Return [x, y] of the center of cell containing provided text 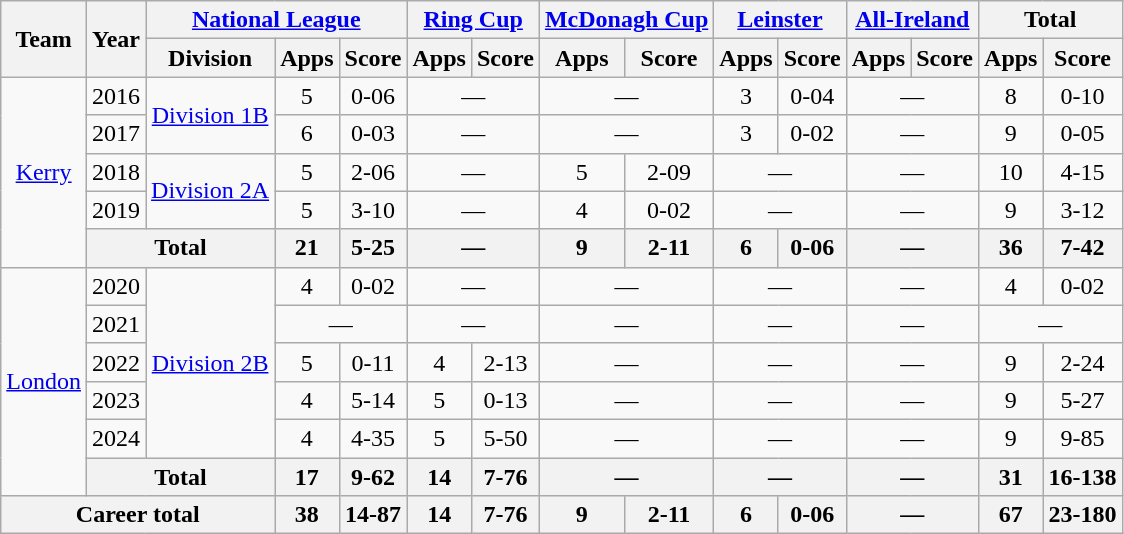
14-87 [373, 515]
2024 [116, 438]
Leinster [780, 20]
All-Ireland [912, 20]
Kerry [44, 172]
2019 [116, 210]
4-15 [1082, 172]
3-12 [1082, 210]
0-05 [1082, 134]
0-13 [505, 400]
McDonagh Cup [626, 20]
31 [1011, 477]
2021 [116, 324]
67 [1011, 515]
5-25 [373, 248]
2018 [116, 172]
5-27 [1082, 400]
8 [1011, 96]
4-35 [373, 438]
3-10 [373, 210]
2-13 [505, 362]
2-09 [669, 172]
10 [1011, 172]
London [44, 381]
2022 [116, 362]
2020 [116, 286]
0-11 [373, 362]
7-42 [1082, 248]
9-62 [373, 477]
36 [1011, 248]
23-180 [1082, 515]
Team [44, 39]
Career total [138, 515]
2-24 [1082, 362]
16-138 [1082, 477]
2-06 [373, 172]
5-50 [505, 438]
5-14 [373, 400]
2016 [116, 96]
0-03 [373, 134]
2017 [116, 134]
2023 [116, 400]
Division 1B [210, 115]
38 [307, 515]
Year [116, 39]
17 [307, 477]
0-04 [812, 96]
National League [276, 20]
Division [210, 58]
Ring Cup [473, 20]
21 [307, 248]
Division 2B [210, 362]
Division 2A [210, 191]
9-85 [1082, 438]
0-10 [1082, 96]
